Return (X, Y) of the center of cell containing provided text 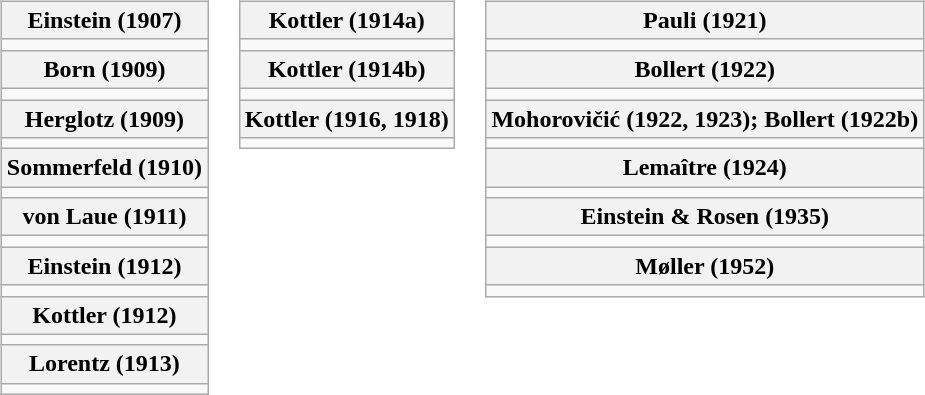
Kottler (1914b) (346, 69)
von Laue (1911) (104, 217)
Lorentz (1913) (104, 364)
Born (1909) (104, 69)
Kottler (1914a) (346, 20)
Bollert (1922) (705, 69)
Herglotz (1909) (104, 119)
Pauli (1921) (705, 20)
Kottler (1912) (104, 315)
Sommerfeld (1910) (104, 168)
Lemaître (1924) (705, 168)
Kottler (1916, 1918) (346, 119)
Møller (1952) (705, 266)
Einstein (1907) (104, 20)
Mohorovičić (1922, 1923); Bollert (1922b) (705, 119)
Einstein & Rosen (1935) (705, 217)
Einstein (1912) (104, 266)
